From the cell containing the given text, extract its center point as (x, y) coordinate. 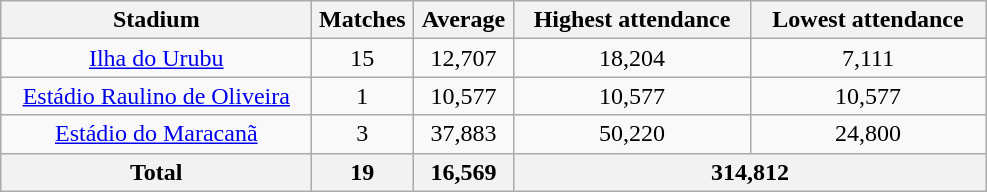
18,204 (632, 58)
Total (156, 172)
Matches (362, 20)
15 (362, 58)
Stadium (156, 20)
1 (362, 96)
Average (464, 20)
37,883 (464, 134)
Lowest attendance (868, 20)
Estádio do Maracanã (156, 134)
24,800 (868, 134)
3 (362, 134)
Estádio Raulino de Oliveira (156, 96)
50,220 (632, 134)
7,111 (868, 58)
19 (362, 172)
Highest attendance (632, 20)
12,707 (464, 58)
16,569 (464, 172)
Ilha do Urubu (156, 58)
314,812 (750, 172)
